Return (x, y) of the center of cell containing provided text 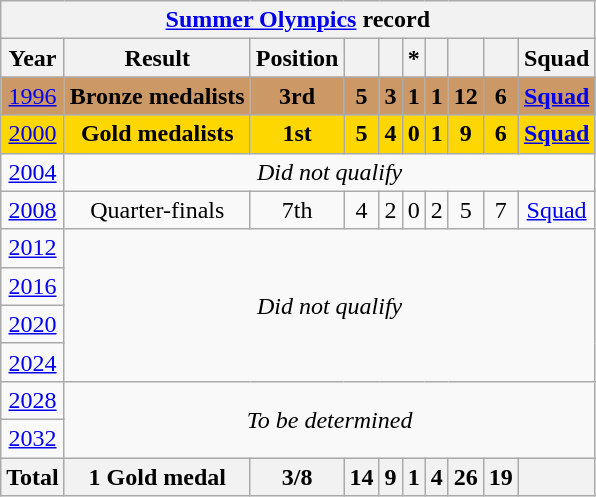
12 (466, 96)
2028 (33, 400)
7 (500, 210)
3rd (297, 96)
Year (33, 58)
19 (500, 477)
* (414, 58)
7th (297, 210)
14 (362, 477)
Quarter-finals (157, 210)
Total (33, 477)
Bronze medalists (157, 96)
Gold medalists (157, 134)
2032 (33, 438)
Summer Olympics record (298, 20)
26 (466, 477)
3 (390, 96)
1st (297, 134)
1996 (33, 96)
2000 (33, 134)
2020 (33, 324)
Result (157, 58)
3/8 (297, 477)
2012 (33, 248)
To be determined (330, 419)
2024 (33, 362)
2008 (33, 210)
2004 (33, 172)
Position (297, 58)
1 Gold medal (157, 477)
2016 (33, 286)
